Output the (x, y) coordinate of the center of the cell containing the given text.  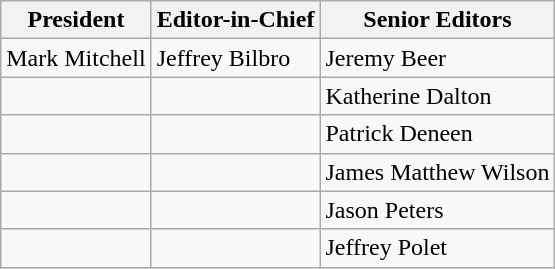
Senior Editors (438, 20)
Patrick Deneen (438, 134)
Jeffrey Polet (438, 248)
Katherine Dalton (438, 96)
Jeremy Beer (438, 58)
Jason Peters (438, 210)
Jeffrey Bilbro (236, 58)
Editor-in-Chief (236, 20)
President (76, 20)
James Matthew Wilson (438, 172)
Mark Mitchell (76, 58)
